Provide the [X, Y] coordinate of the cell's center where the given text is located.  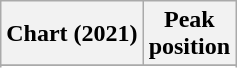
Chart (2021) [72, 34]
Peakposition [189, 34]
